For the text-containing cell, return its midpoint in (x, y) coordinate format. 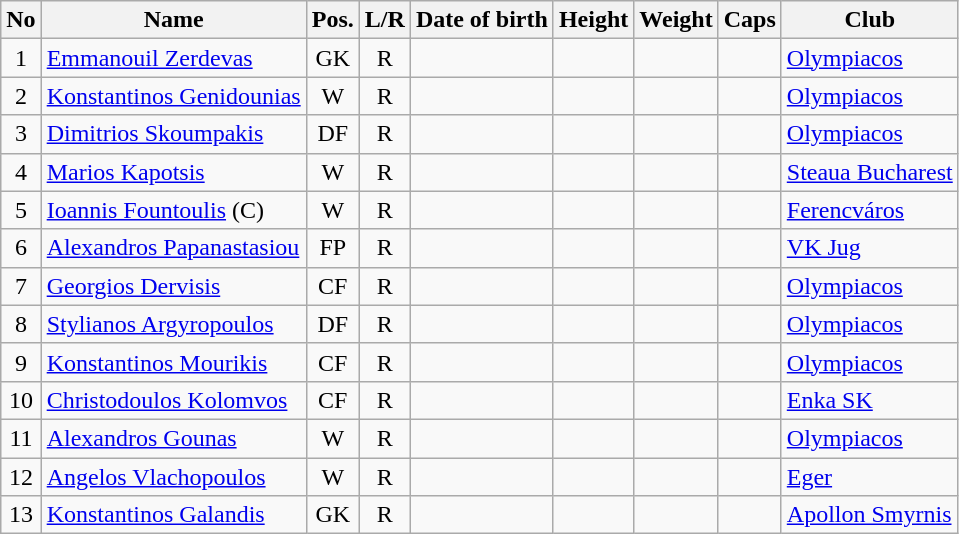
1 (21, 58)
Ioannis Fountoulis (C) (174, 210)
Apollon Smyrnis (870, 515)
Date of birth (482, 20)
VK Jug (870, 248)
Weight (676, 20)
Christodoulos Kolomvos (174, 400)
Konstantinos Genidounias (174, 96)
Georgios Dervisis (174, 286)
Marios Kapotsis (174, 172)
7 (21, 286)
13 (21, 515)
Konstantinos Mourikis (174, 362)
9 (21, 362)
10 (21, 400)
Eger (870, 477)
L/R (384, 20)
Dimitrios Skoumpakis (174, 134)
Enka SK (870, 400)
Alexandros Gounas (174, 438)
FP (332, 248)
Angelos Vlachopoulos (174, 477)
8 (21, 324)
2 (21, 96)
Club (870, 20)
Steaua Bucharest (870, 172)
Height (593, 20)
Alexandros Papanastasiou (174, 248)
11 (21, 438)
Emmanouil Zerdevas (174, 58)
12 (21, 477)
Name (174, 20)
Konstantinos Galandis (174, 515)
Ferencváros (870, 210)
No (21, 20)
6 (21, 248)
4 (21, 172)
Caps (750, 20)
3 (21, 134)
Pos. (332, 20)
5 (21, 210)
Stylianos Argyropoulos (174, 324)
